Detect which cell encompasses the target text, then output its (X, Y) center coordinate. 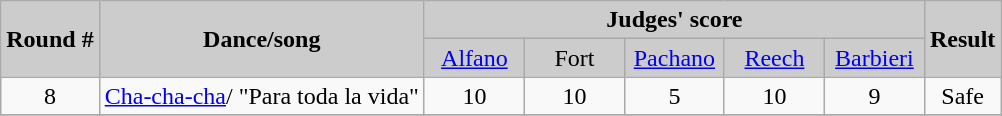
Result (962, 39)
5 (674, 96)
Round # (50, 39)
Dance/song (262, 39)
Cha-cha-cha/ "Para toda la vida" (262, 96)
Alfano (474, 58)
Pachano (674, 58)
8 (50, 96)
Reech (774, 58)
Fort (574, 58)
Safe (962, 96)
Barbieri (874, 58)
9 (874, 96)
Judges' score (674, 20)
